Detect which cell encompasses the target text, then output its (x, y) center coordinate. 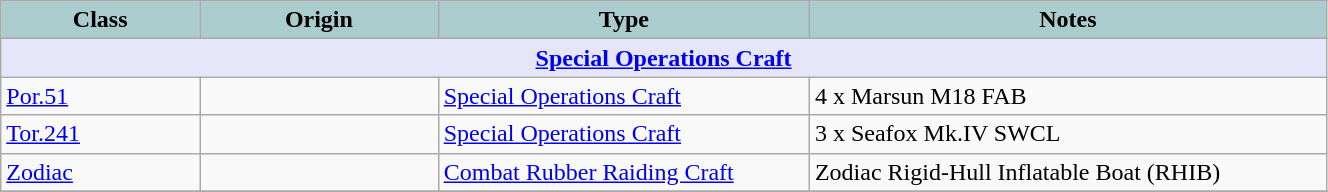
Notes (1068, 20)
4 x Marsun M18 FAB (1068, 96)
Por.51 (100, 96)
3 x Seafox Mk.IV SWCL (1068, 134)
Type (624, 20)
Class (100, 20)
Origin (320, 20)
Combat Rubber Raiding Craft (624, 172)
Tor.241 (100, 134)
Zodiac (100, 172)
Zodiac Rigid-Hull Inflatable Boat (RHIB) (1068, 172)
